Detect which cell encompasses the target text, then output its [X, Y] center coordinate. 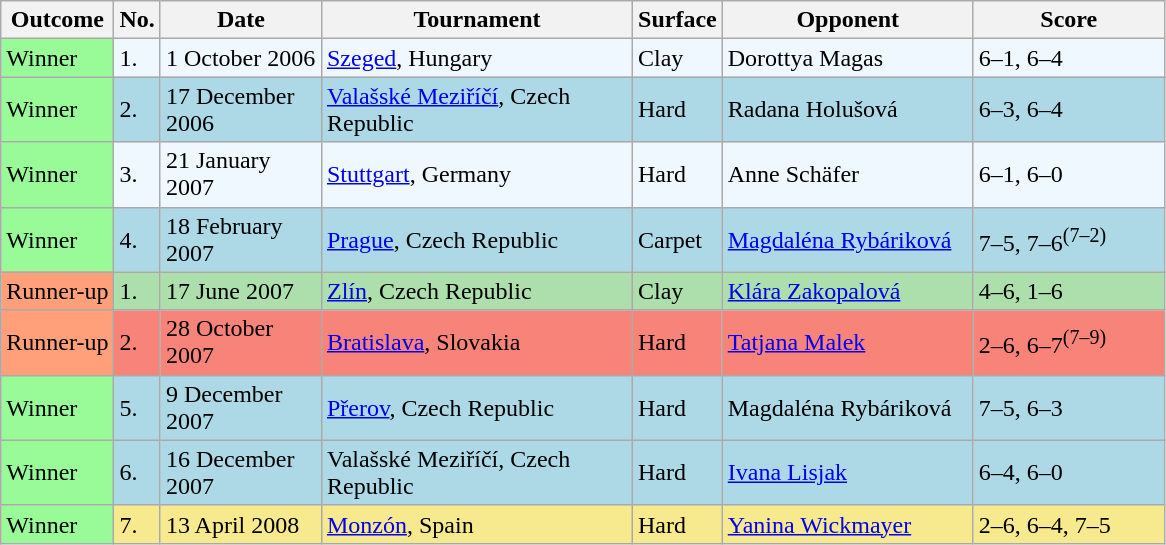
6. [137, 472]
Yanina Wickmayer [848, 524]
Stuttgart, Germany [476, 174]
Tatjana Malek [848, 342]
6–4, 6–0 [1068, 472]
Anne Schäfer [848, 174]
Přerov, Czech Republic [476, 408]
9 December 2007 [240, 408]
No. [137, 20]
6–1, 6–0 [1068, 174]
Prague, Czech Republic [476, 240]
6–1, 6–4 [1068, 58]
Date [240, 20]
Bratislava, Slovakia [476, 342]
7–5, 6–3 [1068, 408]
4–6, 1–6 [1068, 291]
21 January 2007 [240, 174]
4. [137, 240]
Carpet [678, 240]
2–6, 6–7(7–9) [1068, 342]
6–3, 6–4 [1068, 110]
5. [137, 408]
18 February 2007 [240, 240]
1 October 2006 [240, 58]
28 October 2007 [240, 342]
16 December 2007 [240, 472]
Surface [678, 20]
Opponent [848, 20]
Klára Zakopalová [848, 291]
13 April 2008 [240, 524]
Tournament [476, 20]
Ivana Lisjak [848, 472]
3. [137, 174]
Radana Holušová [848, 110]
7–5, 7–6(7–2) [1068, 240]
Dorottya Magas [848, 58]
Zlín, Czech Republic [476, 291]
Score [1068, 20]
17 June 2007 [240, 291]
17 December 2006 [240, 110]
Monzón, Spain [476, 524]
7. [137, 524]
Szeged, Hungary [476, 58]
Outcome [58, 20]
2–6, 6–4, 7–5 [1068, 524]
